Return the (x, y) coordinate for the center point of the cell that contains the specified text.  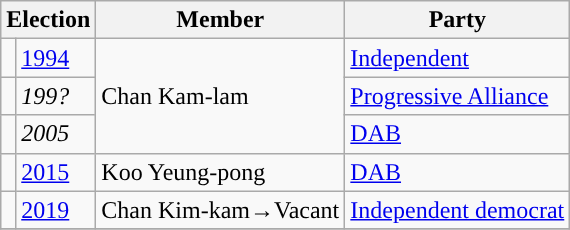
Koo Yeung-pong (220, 172)
Independent (458, 58)
1994 (56, 58)
Election (48, 20)
Chan Kim-kam→Vacant (220, 210)
2015 (56, 172)
2005 (56, 134)
2019 (56, 210)
Chan Kam-lam (220, 96)
Progressive Alliance (458, 96)
Party (458, 20)
Independent democrat (458, 210)
199? (56, 96)
Member (220, 20)
